Identify which cell holds the provided text, then report its [X, Y] central coordinate. 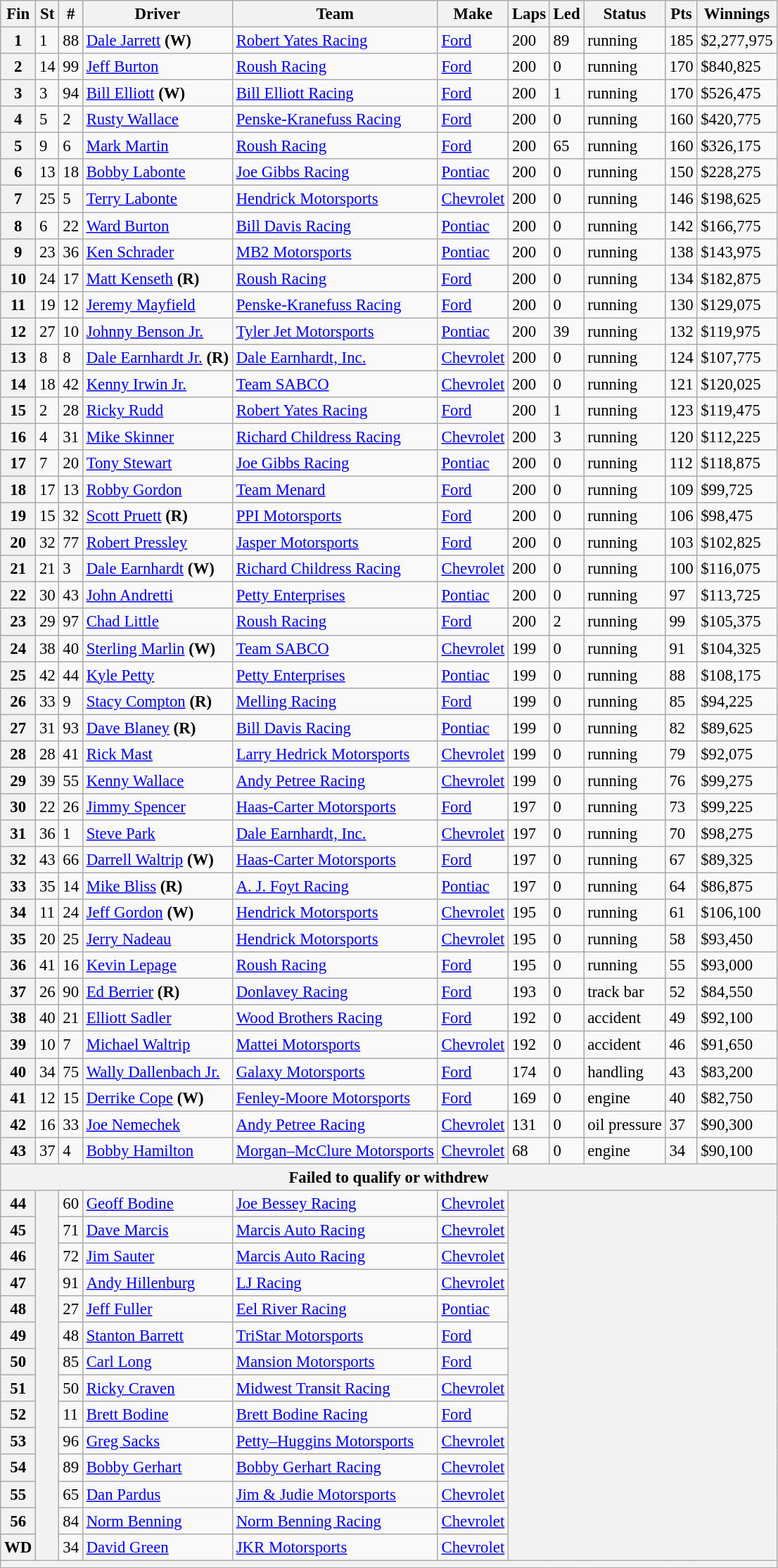
$90,100 [737, 1150]
$198,625 [737, 199]
Johnny Benson Jr. [158, 331]
$120,025 [737, 384]
Bobby Gerhart [158, 1468]
$84,550 [737, 992]
# [70, 14]
Ward Burton [158, 226]
$92,075 [737, 754]
Carl Long [158, 1362]
$118,875 [737, 463]
79 [681, 754]
Ricky Craven [158, 1389]
A. J. Foyt Racing [335, 887]
Rick Mast [158, 754]
Led [567, 14]
150 [681, 172]
Joe Bessey Racing [335, 1204]
93 [70, 728]
$143,975 [737, 252]
53 [18, 1441]
$113,725 [737, 596]
Terry Labonte [158, 199]
$98,475 [737, 516]
Bobby Hamilton [158, 1150]
Mansion Motorsports [335, 1362]
75 [70, 1072]
TriStar Motorsports [335, 1336]
$105,375 [737, 622]
Team [335, 14]
Winnings [737, 14]
Scott Pruett (R) [158, 516]
Ricky Rudd [158, 411]
64 [681, 887]
$108,175 [737, 675]
174 [529, 1072]
146 [681, 199]
$93,450 [737, 939]
Dale Earnhardt Jr. (R) [158, 358]
PPI Motorsports [335, 516]
66 [70, 860]
Mike Bliss (R) [158, 887]
Melling Racing [335, 701]
Kyle Petty [158, 675]
Darrell Waltrip (W) [158, 860]
$83,200 [737, 1072]
Bill Elliott (W) [158, 94]
Galaxy Motorsports [335, 1072]
MB2 Motorsports [335, 252]
Pts [681, 14]
82 [681, 728]
169 [529, 1098]
Stanton Barrett [158, 1336]
Bill Elliott Racing [335, 94]
$326,175 [737, 146]
$228,275 [737, 172]
$99,225 [737, 807]
100 [681, 569]
LJ Racing [335, 1283]
Kenny Irwin Jr. [158, 384]
132 [681, 331]
$82,750 [737, 1098]
$840,825 [737, 67]
Failed to qualify or withdrew [388, 1177]
106 [681, 516]
$526,475 [737, 94]
Eel River Racing [335, 1309]
$166,775 [737, 226]
track bar [625, 992]
John Andretti [158, 596]
Kenny Wallace [158, 780]
Laps [529, 14]
121 [681, 384]
Matt Kenseth (R) [158, 278]
73 [681, 807]
Jeff Burton [158, 67]
Bobby Labonte [158, 172]
112 [681, 463]
Tyler Jet Motorsports [335, 331]
JKR Motorsports [335, 1547]
54 [18, 1468]
Mark Martin [158, 146]
123 [681, 411]
124 [681, 358]
Elliott Sadler [158, 1019]
Steve Park [158, 833]
Status [625, 14]
120 [681, 437]
47 [18, 1283]
142 [681, 226]
84 [70, 1521]
138 [681, 252]
Mattei Motorsports [335, 1045]
Norm Benning Racing [335, 1521]
Wally Dallenbach Jr. [158, 1072]
Jeff Gordon (W) [158, 913]
94 [70, 94]
handling [625, 1072]
Mike Skinner [158, 437]
$93,000 [737, 965]
$91,650 [737, 1045]
$98,275 [737, 833]
Driver [158, 14]
Jim & Judie Motorsports [335, 1494]
$89,625 [737, 728]
$129,075 [737, 304]
Make [473, 14]
130 [681, 304]
103 [681, 543]
$106,100 [737, 913]
60 [70, 1204]
Larry Hedrick Motorsports [335, 754]
oil pressure [625, 1124]
St [48, 14]
Stacy Compton (R) [158, 701]
Dave Marcis [158, 1230]
51 [18, 1389]
67 [681, 860]
77 [70, 543]
45 [18, 1230]
Jeff Fuller [158, 1309]
Donlavey Racing [335, 992]
Ed Berrier (R) [158, 992]
Ken Schrader [158, 252]
96 [70, 1441]
Dale Earnhardt (W) [158, 569]
61 [681, 913]
134 [681, 278]
Morgan–McClure Motorsports [335, 1150]
Brett Bodine Racing [335, 1415]
Petty–Huggins Motorsports [335, 1441]
Fenley-Moore Motorsports [335, 1098]
58 [681, 939]
56 [18, 1521]
$94,225 [737, 701]
Jerry Nadeau [158, 939]
131 [529, 1124]
$112,225 [737, 437]
$182,875 [737, 278]
Andy Hillenburg [158, 1283]
Jim Sauter [158, 1257]
Robert Pressley [158, 543]
Rusty Wallace [158, 120]
Greg Sacks [158, 1441]
Norm Benning [158, 1521]
$89,325 [737, 860]
$119,975 [737, 331]
$420,775 [737, 120]
$99,725 [737, 490]
Tony Stewart [158, 463]
Fin [18, 14]
Dan Pardus [158, 1494]
76 [681, 780]
185 [681, 41]
72 [70, 1257]
$102,825 [737, 543]
193 [529, 992]
Chad Little [158, 622]
Jimmy Spencer [158, 807]
70 [681, 833]
$2,277,975 [737, 41]
$86,875 [737, 887]
$119,475 [737, 411]
Joe Nemechek [158, 1124]
Dale Jarrett (W) [158, 41]
Derrike Cope (W) [158, 1098]
Kevin Lepage [158, 965]
Michael Waltrip [158, 1045]
David Green [158, 1547]
$116,075 [737, 569]
90 [70, 992]
WD [18, 1547]
Bobby Gerhart Racing [335, 1468]
Sterling Marlin (W) [158, 648]
$99,275 [737, 780]
Dave Blaney (R) [158, 728]
Robby Gordon [158, 490]
$107,775 [737, 358]
Midwest Transit Racing [335, 1389]
Team Menard [335, 490]
68 [529, 1150]
Brett Bodine [158, 1415]
Jeremy Mayfield [158, 304]
Geoff Bodine [158, 1204]
109 [681, 490]
Wood Brothers Racing [335, 1019]
$104,325 [737, 648]
$92,100 [737, 1019]
$90,300 [737, 1124]
71 [70, 1230]
Jasper Motorsports [335, 543]
